Capture the cell that displays the provided text and extract its [X, Y] central coordinate. 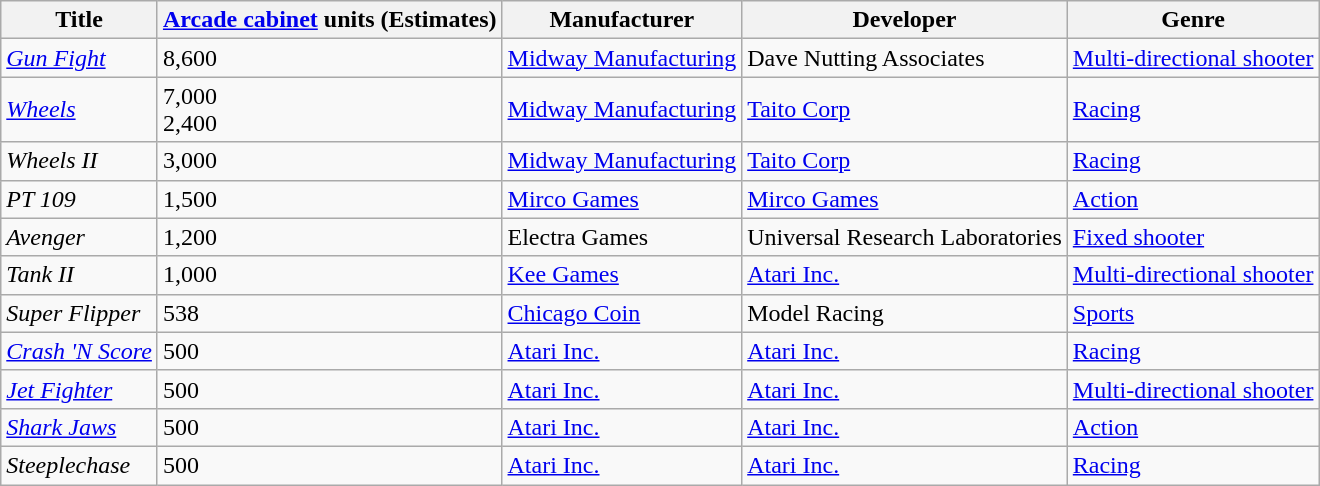
PT 109 [80, 199]
Tank II [80, 275]
Fixed shooter [1193, 237]
7,0002,400 [330, 110]
8,600 [330, 58]
1,000 [330, 275]
Universal Research Laboratories [905, 237]
Genre [1193, 20]
3,000 [330, 161]
538 [330, 313]
Crash 'N Score [80, 351]
Avenger [80, 237]
Developer [905, 20]
1,500 [330, 199]
Chicago Coin [622, 313]
1,200 [330, 237]
Dave Nutting Associates [905, 58]
Wheels [80, 110]
Manufacturer [622, 20]
Electra Games [622, 237]
Title [80, 20]
Kee Games [622, 275]
Shark Jaws [80, 427]
Wheels II [80, 161]
Steeplechase [80, 465]
Model Racing [905, 313]
Sports [1193, 313]
Arcade cabinet units (Estimates) [330, 20]
Super Flipper [80, 313]
Gun Fight [80, 58]
Jet Fighter [80, 389]
